Return (X, Y) of the center of cell containing provided text 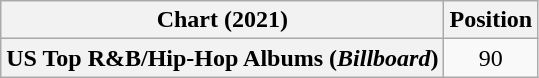
90 (491, 58)
Chart (2021) (222, 20)
Position (491, 20)
US Top R&B/Hip-Hop Albums (Billboard) (222, 58)
